Provide the (x, y) coordinate of the cell's center where the given text is located.  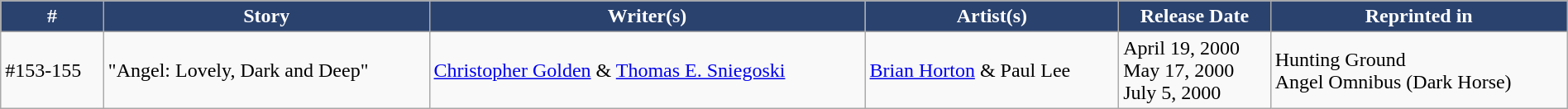
# (53, 17)
"Angel: Lovely, Dark and Deep" (266, 70)
Artist(s) (992, 17)
Writer(s) (647, 17)
Story (266, 17)
Hunting GroundAngel Omnibus (Dark Horse) (1419, 70)
Reprinted in (1419, 17)
April 19, 2000May 17, 2000July 5, 2000 (1194, 70)
Christopher Golden & Thomas E. Sniegoski (647, 70)
Release Date (1194, 17)
Brian Horton & Paul Lee (992, 70)
#153-155 (53, 70)
